Locate the cell with the specified text and output its (x, y) center coordinate. 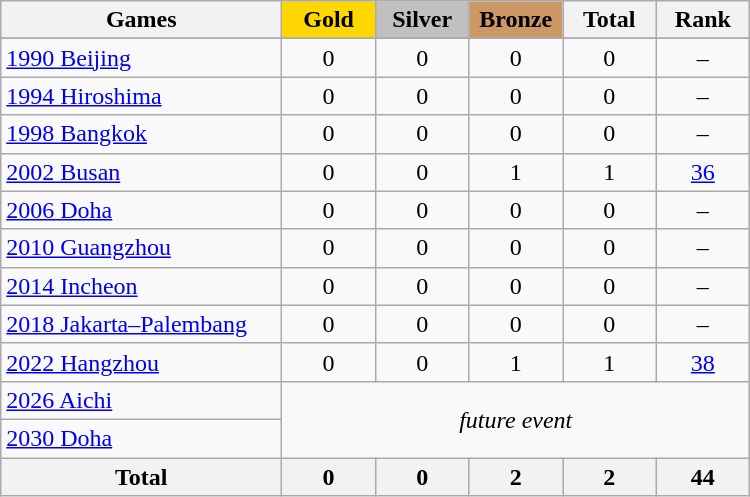
2006 Doha (142, 210)
1998 Bangkok (142, 134)
1990 Beijing (142, 58)
2022 Hangzhou (142, 362)
38 (703, 362)
Silver (422, 20)
2026 Aichi (142, 400)
2018 Jakarta–Palembang (142, 324)
36 (703, 172)
2014 Incheon (142, 286)
future event (516, 419)
Rank (703, 20)
Bronze (516, 20)
2030 Doha (142, 438)
44 (703, 477)
2002 Busan (142, 172)
Games (142, 20)
2010 Guangzhou (142, 248)
1994 Hiroshima (142, 96)
Gold (329, 20)
